Detect which cell encompasses the target text, then output its (X, Y) center coordinate. 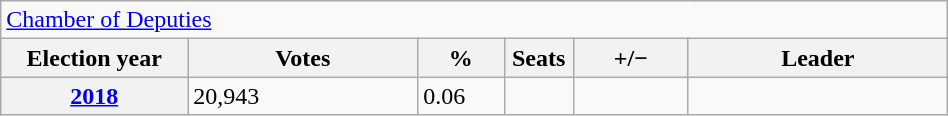
2018 (94, 96)
Seats (538, 58)
% (461, 58)
Votes (303, 58)
Leader (818, 58)
0.06 (461, 96)
20,943 (303, 96)
+/− (630, 58)
Election year (94, 58)
Chamber of Deputies (474, 20)
